Scan for the cell matching the given text and deliver its (X, Y) coordinate at center. 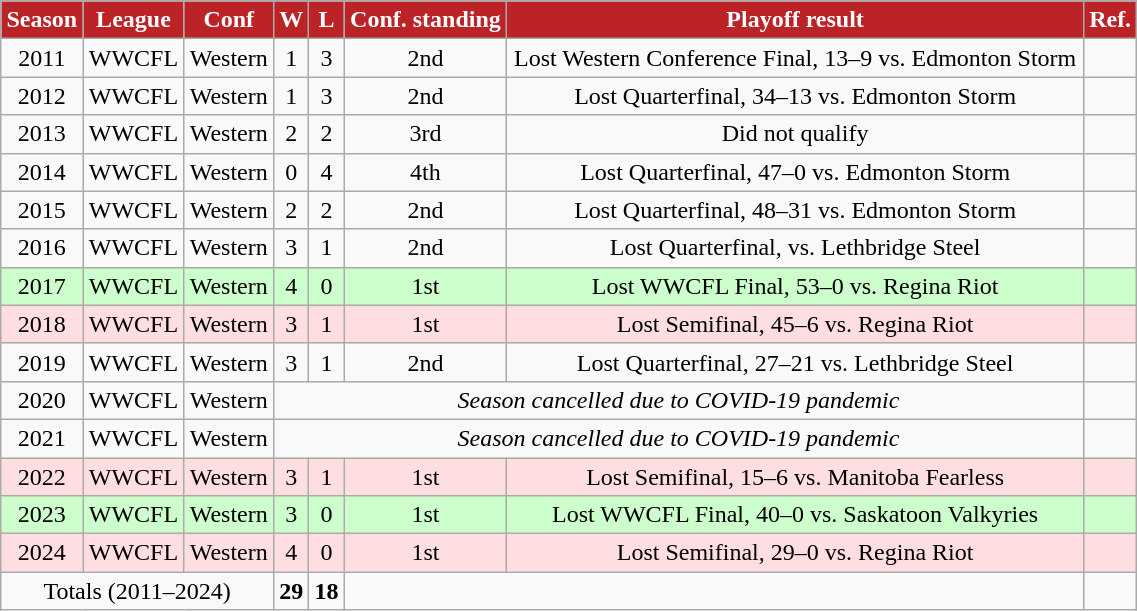
2024 (42, 553)
2020 (42, 400)
Playoff result (796, 20)
2022 (42, 477)
Lost Semifinal, 29–0 vs. Regina Riot (796, 553)
2021 (42, 438)
Ref. (1110, 20)
Lost Quarterfinal, 34–13 vs. Edmonton Storm (796, 96)
League (134, 20)
Lost WWCFL Final, 40–0 vs. Saskatoon Valkyries (796, 515)
2017 (42, 286)
Lost Quarterfinal, 48–31 vs. Edmonton Storm (796, 210)
Lost Quarterfinal, vs. Lethbridge Steel (796, 248)
2018 (42, 324)
Did not qualify (796, 134)
W (292, 20)
L (326, 20)
4th (426, 172)
Lost Quarterfinal, 47–0 vs. Edmonton Storm (796, 172)
2014 (42, 172)
Totals (2011–2024) (138, 591)
Conf (229, 20)
2011 (42, 58)
2019 (42, 362)
2016 (42, 248)
Lost Semifinal, 45–6 vs. Regina Riot (796, 324)
Conf. standing (426, 20)
Lost WWCFL Final, 53–0 vs. Regina Riot (796, 286)
2013 (42, 134)
2023 (42, 515)
3rd (426, 134)
2015 (42, 210)
Season (42, 20)
Lost Quarterfinal, 27–21 vs. Lethbridge Steel (796, 362)
Lost Semifinal, 15–6 vs. Manitoba Fearless (796, 477)
29 (292, 591)
2012 (42, 96)
18 (326, 591)
Lost Western Conference Final, 13–9 vs. Edmonton Storm (796, 58)
